Return the [x, y] coordinate for the center point of the cell that contains the specified text.  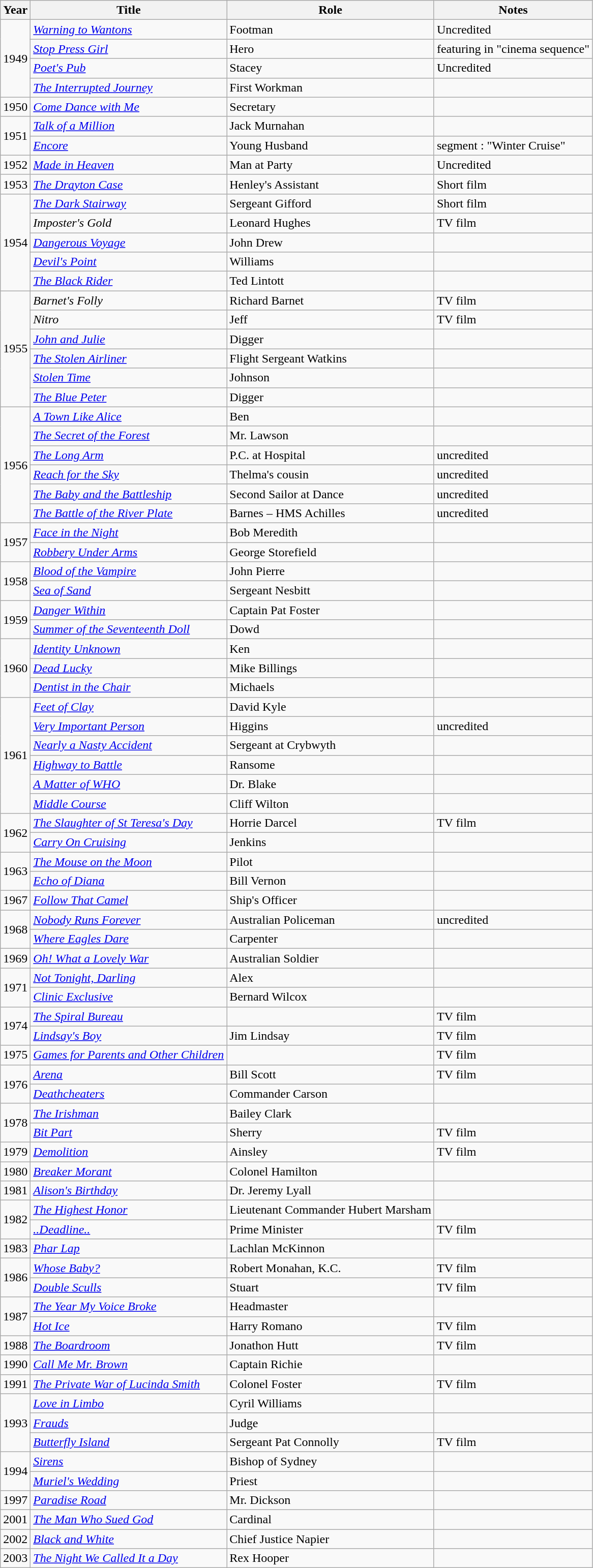
Danger Within [129, 610]
Games for Parents and Other Children [129, 1055]
Bill Scott [331, 1074]
Alison's Birthday [129, 1191]
Jeff [331, 320]
Lindsay's Boy [129, 1036]
Alex [331, 978]
2003 [15, 1558]
Cardinal [331, 1520]
Chief Justice Napier [331, 1539]
Carry On Cruising [129, 842]
Dangerous Voyage [129, 243]
1993 [15, 1423]
Dowd [331, 629]
Sirens [129, 1461]
Stacey [331, 68]
The Boardroom [129, 1345]
Bit Part [129, 1132]
1959 [15, 620]
Mike Billings [331, 668]
Stolen Time [129, 378]
Clinic Exclusive [129, 997]
Barnet's Folly [129, 300]
Australian Policeman [331, 920]
Johnson [331, 378]
The Night We Called It a Day [129, 1558]
Hot Ice [129, 1326]
1978 [15, 1123]
Sergeant at Crybwyth [331, 745]
Arena [129, 1074]
Muriel's Wedding [129, 1481]
1988 [15, 1345]
Jim Lindsay [331, 1036]
David Kyle [331, 707]
Bob Meredith [331, 532]
Breaker Morant [129, 1171]
Reach for the Sky [129, 474]
Sherry [331, 1132]
Hero [331, 49]
1987 [15, 1316]
Phar Lap [129, 1249]
Mr. Lawson [331, 436]
Second Sailor at Dance [331, 494]
Bill Vernon [331, 881]
The Irishman [129, 1113]
Secretary [331, 107]
The Spiral Bureau [129, 1016]
Sergeant Gifford [331, 203]
Mr. Dickson [331, 1500]
2002 [15, 1539]
Priest [331, 1481]
Lieutenant Commander Hubert Marsham [331, 1210]
1982 [15, 1220]
Ainsley [331, 1152]
Captain Pat Foster [331, 610]
Jack Murnahan [331, 126]
Not Tonight, Darling [129, 978]
Cliff Wilton [331, 803]
1975 [15, 1055]
John and Julie [129, 339]
1955 [15, 349]
1994 [15, 1471]
Richard Barnet [331, 300]
Title [129, 10]
Carpenter [331, 939]
Robert Monahan, K.C. [331, 1268]
The Battle of the River Plate [129, 513]
1986 [15, 1278]
Whose Baby? [129, 1268]
Nobody Runs Forever [129, 920]
Barnes – HMS Achilles [331, 513]
Summer of the Seventeenth Doll [129, 629]
Higgins [331, 726]
Nearly a Nasty Accident [129, 745]
1971 [15, 987]
The Slaughter of St Teresa's Day [129, 823]
1980 [15, 1171]
Talk of a Million [129, 126]
Headmaster [331, 1307]
Thelma's cousin [331, 474]
The Year My Voice Broke [129, 1307]
Stop Press Girl [129, 49]
1954 [15, 242]
The Baby and the Battleship [129, 494]
Year [15, 10]
The Mouse on the Moon [129, 862]
Sergeant Pat Connolly [331, 1442]
Call Me Mr. Brown [129, 1365]
1967 [15, 900]
Butterfly Island [129, 1442]
1960 [15, 668]
1979 [15, 1152]
1963 [15, 871]
Judge [331, 1423]
The Interrupted Journey [129, 87]
The Long Arm [129, 455]
Dr. Jeremy Lyall [331, 1191]
1983 [15, 1249]
1981 [15, 1191]
1961 [15, 755]
Come Dance with Me [129, 107]
Follow That Camel [129, 900]
Bernard Wilcox [331, 997]
Made in Heaven [129, 165]
Face in the Night [129, 532]
First Workman [331, 87]
Ship's Officer [331, 900]
The Blue Peter [129, 397]
1949 [15, 58]
Poet's Pub [129, 68]
1958 [15, 581]
Nitro [129, 320]
Feet of Clay [129, 707]
segment : "Winter Cruise" [513, 145]
John Pierre [331, 571]
Love in Limbo [129, 1403]
Identity Unknown [129, 649]
Henley's Assistant [331, 184]
Stuart [331, 1287]
Williams [331, 262]
1957 [15, 542]
Ransome [331, 765]
Young Husband [331, 145]
..Deadline.. [129, 1229]
1974 [15, 1026]
Jenkins [331, 842]
Lachlan McKinnon [331, 1249]
Harry Romano [331, 1326]
Sergeant Nesbitt [331, 591]
Bailey Clark [331, 1113]
Prime Minister [331, 1229]
Frauds [129, 1423]
P.C. at Hospital [331, 455]
The Stolen Airliner [129, 358]
Devil's Point [129, 262]
Double Sculls [129, 1287]
Highway to Battle [129, 765]
The Dark Stairway [129, 203]
1952 [15, 165]
Footman [331, 29]
Paradise Road [129, 1500]
Very Important Person [129, 726]
Leonard Hughes [331, 223]
Horrie Darcel [331, 823]
Robbery Under Arms [129, 552]
A Town Like Alice [129, 416]
The Highest Honor [129, 1210]
1990 [15, 1365]
The Secret of the Forest [129, 436]
Flight Sergeant Watkins [331, 358]
Australian Soldier [331, 958]
Dentist in the Chair [129, 687]
Man at Party [331, 165]
1950 [15, 107]
A Matter of WHO [129, 784]
Echo of Diana [129, 881]
1969 [15, 958]
The Black Rider [129, 281]
Warning to Wantons [129, 29]
Where Eagles Dare [129, 939]
Deathcheaters [129, 1094]
Black and White [129, 1539]
Jonathon Hutt [331, 1345]
1962 [15, 832]
Commander Carson [331, 1094]
Dr. Blake [331, 784]
1956 [15, 465]
1976 [15, 1084]
Oh! What a Lovely War [129, 958]
Dead Lucky [129, 668]
featuring in "cinema sequence" [513, 49]
Ben [331, 416]
Blood of the Vampire [129, 571]
Bishop of Sydney [331, 1461]
The Private War of Lucinda Smith [129, 1384]
Demolition [129, 1152]
Notes [513, 10]
Colonel Foster [331, 1384]
Michaels [331, 687]
1968 [15, 929]
John Drew [331, 243]
Imposter's Gold [129, 223]
1953 [15, 184]
Cyril Williams [331, 1403]
The Man Who Sued God [129, 1520]
1951 [15, 136]
The Drayton Case [129, 184]
Sea of Sand [129, 591]
Middle Course [129, 803]
Role [331, 10]
Rex Hooper [331, 1558]
Encore [129, 145]
Ted Lintott [331, 281]
Captain Richie [331, 1365]
Pilot [331, 862]
1997 [15, 1500]
Colonel Hamilton [331, 1171]
Ken [331, 649]
George Storefield [331, 552]
1991 [15, 1384]
2001 [15, 1520]
